Find where the given text appears and provide that cell's center as [X, Y] coordinate. 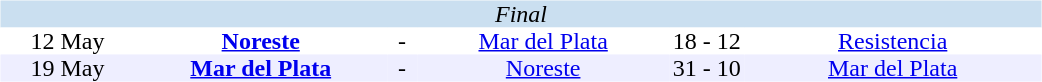
Final [520, 14]
31 - 10 [707, 68]
12 May [67, 42]
18 - 12 [707, 42]
Resistencia [893, 42]
19 May [67, 68]
